Provide the [x, y] coordinate of the cell's center where the given text is located.  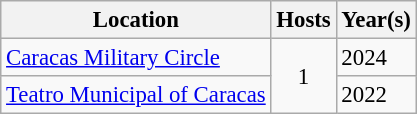
1 [304, 76]
Teatro Municipal of Caracas [136, 95]
Caracas Military Circle [136, 58]
Location [136, 20]
Hosts [304, 20]
2024 [376, 58]
2022 [376, 95]
Year(s) [376, 20]
